Search for the cell housing the specified text and yield its (X, Y) center coordinate. 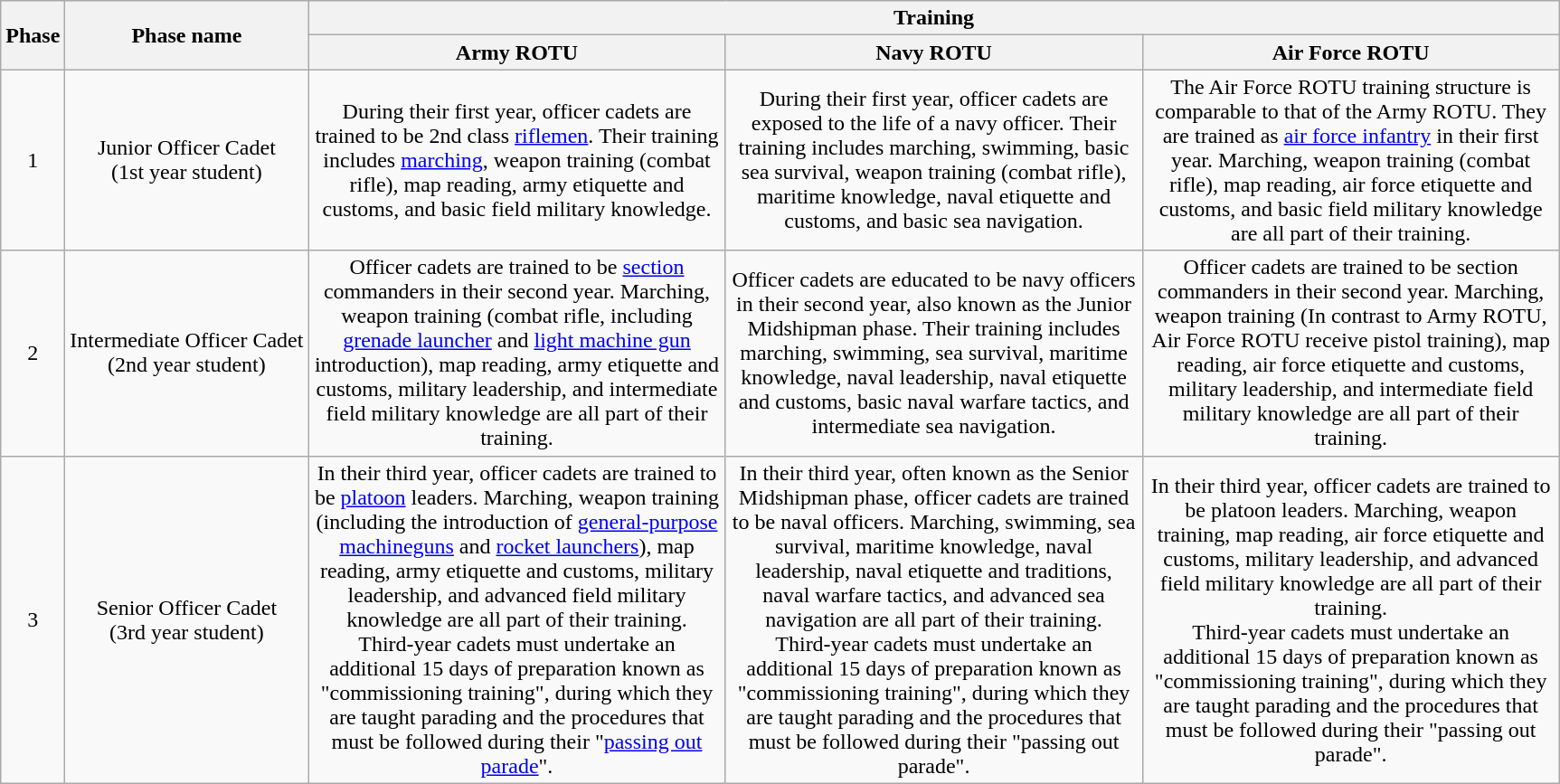
Phase name (186, 35)
Senior Officer Cadet(3rd year student) (186, 619)
Training (933, 18)
Phase (33, 35)
Army ROTU (517, 52)
2 (33, 353)
Junior Officer Cadet(1st year student) (186, 160)
1 (33, 160)
Intermediate Officer Cadet(2nd year student) (186, 353)
Navy ROTU (933, 52)
Air Force ROTU (1351, 52)
3 (33, 619)
